Identify which cell holds the provided text, then report its [x, y] central coordinate. 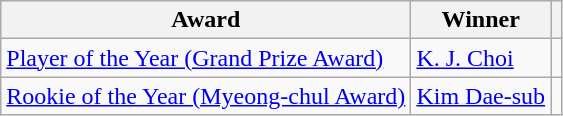
Winner [481, 20]
Rookie of the Year (Myeong-chul Award) [206, 96]
K. J. Choi [481, 58]
Award [206, 20]
Player of the Year (Grand Prize Award) [206, 58]
Kim Dae-sub [481, 96]
